Scan for the cell matching the given text and deliver its [x, y] coordinate at center. 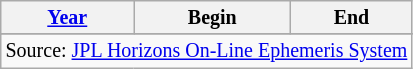
Year [68, 18]
End [352, 18]
Begin [212, 18]
Source: JPL Horizons On-Line Ephemeris System [206, 52]
